Locate the cell with the specified text and output its [x, y] center coordinate. 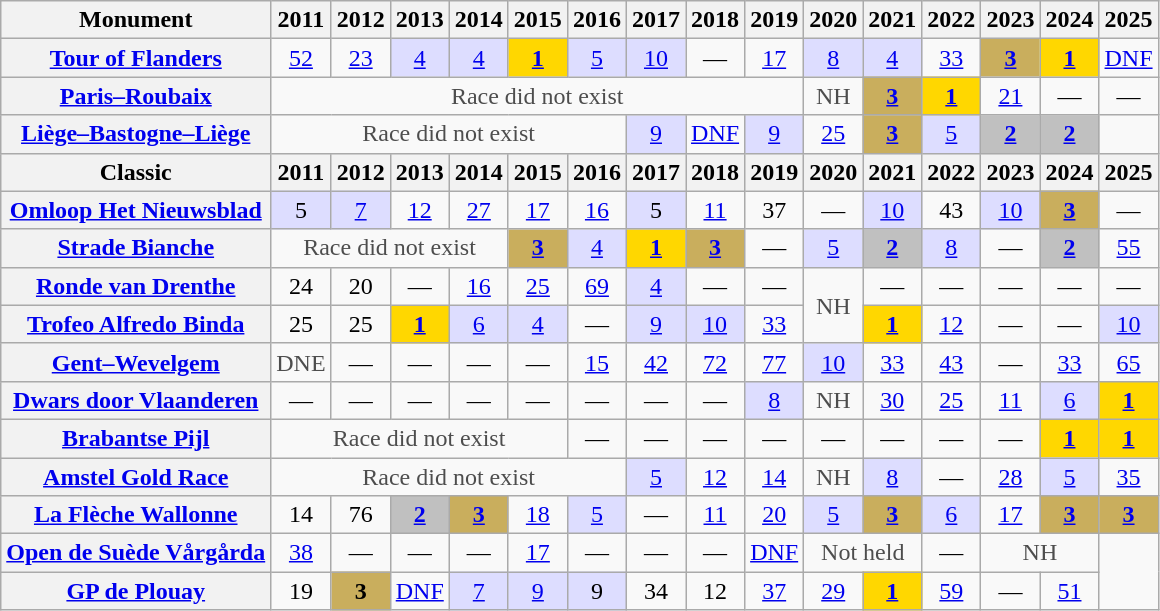
Not held [863, 553]
35 [1128, 477]
Ronde van Drenthe [136, 286]
La Flèche Wallonne [136, 515]
15 [596, 362]
19 [301, 591]
Open de Suède Vårgårda [136, 553]
DNE [301, 362]
23 [360, 58]
Dwars door Vlaanderen [136, 400]
Trofeo Alfredo Binda [136, 324]
76 [360, 515]
34 [656, 591]
51 [1070, 591]
69 [596, 286]
Classic [136, 172]
30 [892, 400]
42 [656, 362]
65 [1128, 362]
18 [538, 515]
Tour of Flanders [136, 58]
55 [1128, 248]
72 [716, 362]
Gent–Wevelgem [136, 362]
Strade Bianche [136, 248]
Liège–Bastogne–Liège [136, 134]
Brabantse Pijl [136, 438]
27 [478, 210]
21 [1010, 96]
77 [774, 362]
Amstel Gold Race [136, 477]
Omloop Het Nieuwsblad [136, 210]
GP de Plouay [136, 591]
38 [301, 553]
59 [952, 591]
28 [1010, 477]
Paris–Roubaix [136, 96]
52 [301, 58]
24 [301, 286]
29 [834, 591]
Monument [136, 20]
